For the text-containing cell, return its midpoint in [x, y] coordinate format. 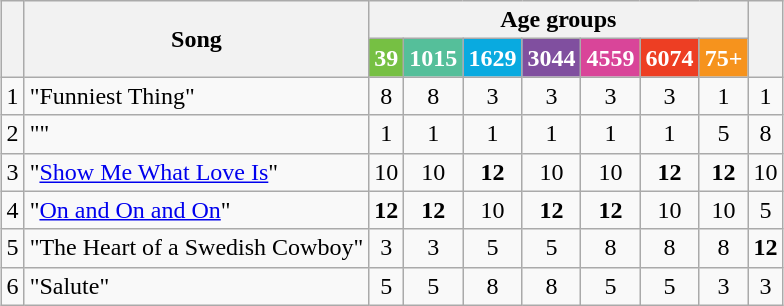
"On and On and On" [196, 210]
2 [12, 134]
Age groups [558, 20]
"The Heart of a Swedish Cowboy" [196, 248]
Song [196, 39]
75+ [724, 58]
1015 [434, 58]
"" [196, 134]
"Funniest Thing" [196, 96]
6074 [670, 58]
3044 [552, 58]
"Salute" [196, 286]
"Show Me What Love Is" [196, 172]
39 [386, 58]
4 [12, 210]
6 [12, 286]
4559 [610, 58]
1629 [492, 58]
